From the cell containing the given text, extract its center point as (x, y) coordinate. 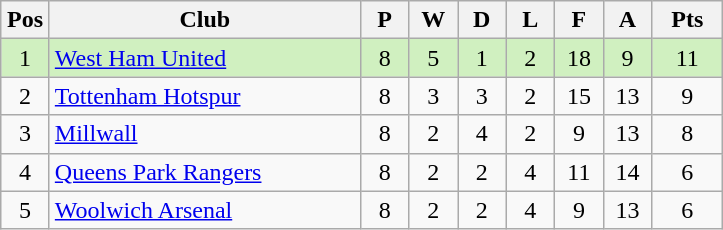
L (530, 20)
D (482, 20)
West Ham United (204, 58)
F (580, 20)
Queens Park Rangers (204, 172)
Club (204, 20)
14 (628, 172)
P (384, 20)
Pts (688, 20)
18 (580, 58)
Pos (26, 20)
Millwall (204, 134)
Tottenham Hotspur (204, 96)
A (628, 20)
W (434, 20)
Woolwich Arsenal (204, 210)
15 (580, 96)
